Find where the given text appears and provide that cell's center as [X, Y] coordinate. 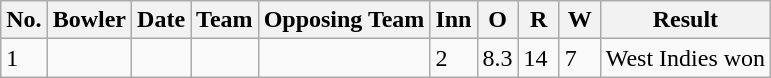
2 [454, 58]
14 [538, 58]
Opposing Team [344, 20]
8.3 [498, 58]
W [580, 20]
Date [162, 20]
1 [24, 58]
O [498, 20]
Result [685, 20]
Bowler [89, 20]
Inn [454, 20]
Team [225, 20]
R [538, 20]
No. [24, 20]
7 [580, 58]
West Indies won [685, 58]
